Output the (x, y) coordinate of the center of the cell containing the given text.  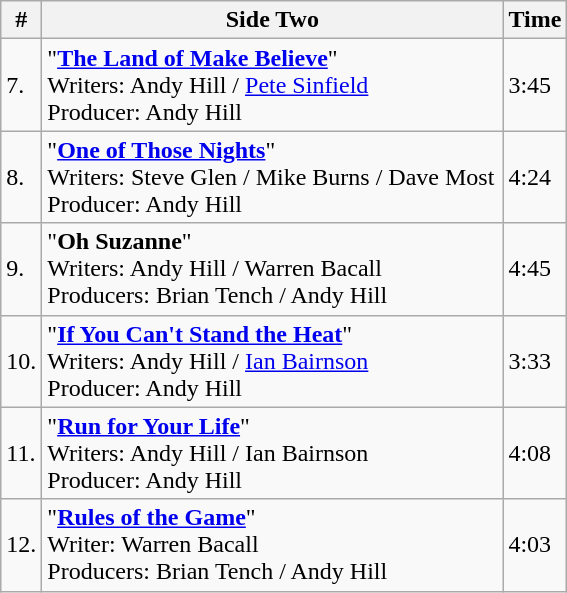
4:24 (535, 177)
4:45 (535, 269)
3:45 (535, 85)
"Run for Your Life" Writers: Andy Hill / Ian Bairnson Producer: Andy Hill (272, 453)
8. (22, 177)
Time (535, 20)
"Oh Suzanne"Writers: Andy Hill / Warren Bacall Producers: Brian Tench / Andy Hill (272, 269)
11. (22, 453)
"The Land of Make Believe"Writers: Andy Hill / Pete Sinfield Producer: Andy Hill (272, 85)
7. (22, 85)
4:08 (535, 453)
"One of Those Nights"Writers: Steve Glen / Mike Burns / Dave Most Producer: Andy Hill (272, 177)
10. (22, 361)
Side Two (272, 20)
# (22, 20)
"If You Can't Stand the Heat" Writers: Andy Hill / Ian Bairnson Producer: Andy Hill (272, 361)
12. (22, 545)
9. (22, 269)
"Rules of the Game" Writer: Warren Bacall Producers: Brian Tench / Andy Hill (272, 545)
4:03 (535, 545)
3:33 (535, 361)
